Return [X, Y] of the center of cell containing provided text 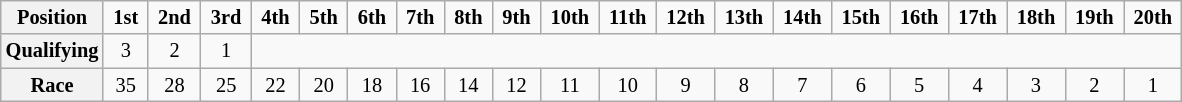
12th [685, 17]
25 [226, 85]
8 [744, 85]
10 [628, 85]
16 [420, 85]
12 [516, 85]
16th [919, 17]
Race [52, 85]
10th [570, 17]
5 [919, 85]
11th [628, 17]
14th [802, 17]
35 [126, 85]
2nd [174, 17]
17th [977, 17]
20 [324, 85]
28 [174, 85]
1st [126, 17]
18 [372, 85]
6th [372, 17]
6 [861, 85]
18th [1036, 17]
Position [52, 17]
20th [1153, 17]
7th [420, 17]
14 [468, 85]
11 [570, 85]
3rd [226, 17]
19th [1094, 17]
Qualifying [52, 51]
4th [275, 17]
7 [802, 85]
22 [275, 85]
4 [977, 85]
9 [685, 85]
15th [861, 17]
5th [324, 17]
8th [468, 17]
13th [744, 17]
9th [516, 17]
